Pinpoint the cell where the given text exists, returning its (X, Y) midpoint coordinate. 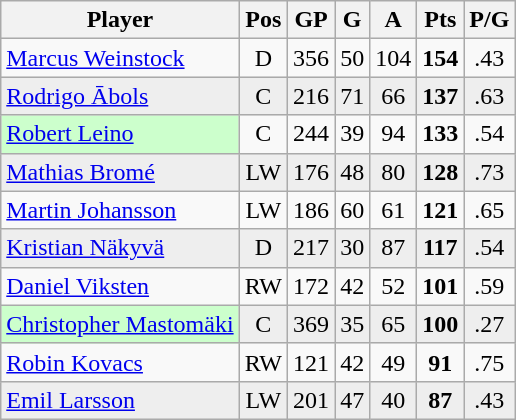
60 (352, 210)
30 (352, 248)
Pos (263, 20)
49 (394, 362)
GP (312, 20)
.63 (490, 96)
128 (440, 172)
Kristian Näkyvä (120, 248)
Player (120, 20)
176 (312, 172)
Daniel Viksten (120, 286)
A (394, 20)
.73 (490, 172)
91 (440, 362)
137 (440, 96)
244 (312, 134)
217 (312, 248)
356 (312, 58)
Robert Leino (120, 134)
P/G (490, 20)
101 (440, 286)
80 (394, 172)
Pts (440, 20)
61 (394, 210)
52 (394, 286)
71 (352, 96)
94 (394, 134)
Rodrigo Ābols (120, 96)
50 (352, 58)
47 (352, 400)
117 (440, 248)
Robin Kovacs (120, 362)
Christopher Mastomäki (120, 324)
.65 (490, 210)
104 (394, 58)
186 (312, 210)
154 (440, 58)
216 (312, 96)
40 (394, 400)
100 (440, 324)
39 (352, 134)
G (352, 20)
35 (352, 324)
.75 (490, 362)
Emil Larsson (120, 400)
Mathias Bromé (120, 172)
66 (394, 96)
Martin Johansson (120, 210)
172 (312, 286)
65 (394, 324)
.59 (490, 286)
Marcus Weinstock (120, 58)
.27 (490, 324)
133 (440, 134)
201 (312, 400)
48 (352, 172)
369 (312, 324)
